Capture the cell that displays the provided text and extract its [X, Y] central coordinate. 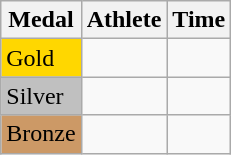
Athlete [124, 20]
Silver [41, 96]
Bronze [41, 134]
Gold [41, 58]
Medal [41, 20]
Time [199, 20]
